Scan for the cell matching the given text and deliver its [x, y] coordinate at center. 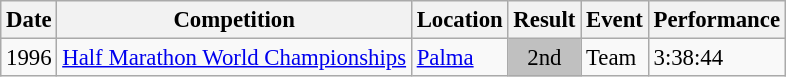
2nd [544, 58]
Location [460, 20]
Palma [460, 58]
Performance [716, 20]
1996 [29, 58]
Competition [234, 20]
Date [29, 20]
3:38:44 [716, 58]
Half Marathon World Championships [234, 58]
Result [544, 20]
Event [615, 20]
Team [615, 58]
